Identify which cell holds the provided text, then report its (x, y) central coordinate. 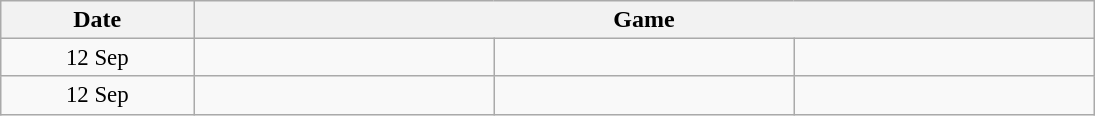
Date (98, 20)
Game (644, 20)
